Return the [x, y] coordinate for the center point of the cell that contains the specified text.  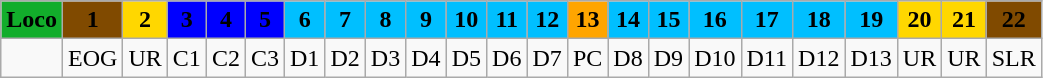
EOG [92, 58]
5 [264, 20]
8 [385, 20]
6 [305, 20]
4 [226, 20]
SLR [1014, 58]
D12 [819, 58]
10 [466, 20]
3 [186, 20]
22 [1014, 20]
D11 [767, 58]
D13 [871, 58]
9 [426, 20]
D4 [426, 58]
D9 [668, 58]
C2 [226, 58]
18 [819, 20]
D3 [385, 58]
12 [547, 20]
C1 [186, 58]
D10 [715, 58]
17 [767, 20]
D7 [547, 58]
D1 [305, 58]
19 [871, 20]
20 [919, 20]
C3 [264, 58]
D2 [345, 58]
14 [628, 20]
D8 [628, 58]
Loco [32, 20]
PC [587, 58]
2 [145, 20]
13 [587, 20]
16 [715, 20]
7 [345, 20]
11 [507, 20]
D6 [507, 58]
D5 [466, 58]
1 [92, 20]
21 [964, 20]
15 [668, 20]
